Determine the (x, y) coordinate at the center of the cell enclosing the given text.  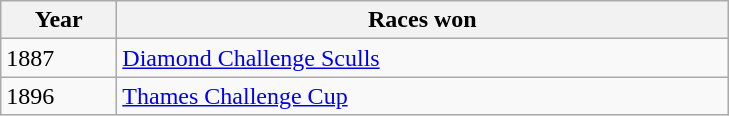
1887 (59, 58)
Year (59, 20)
Races won (422, 20)
Diamond Challenge Sculls (422, 58)
Thames Challenge Cup (422, 96)
1896 (59, 96)
